Scan for the cell matching the given text and deliver its (x, y) coordinate at center. 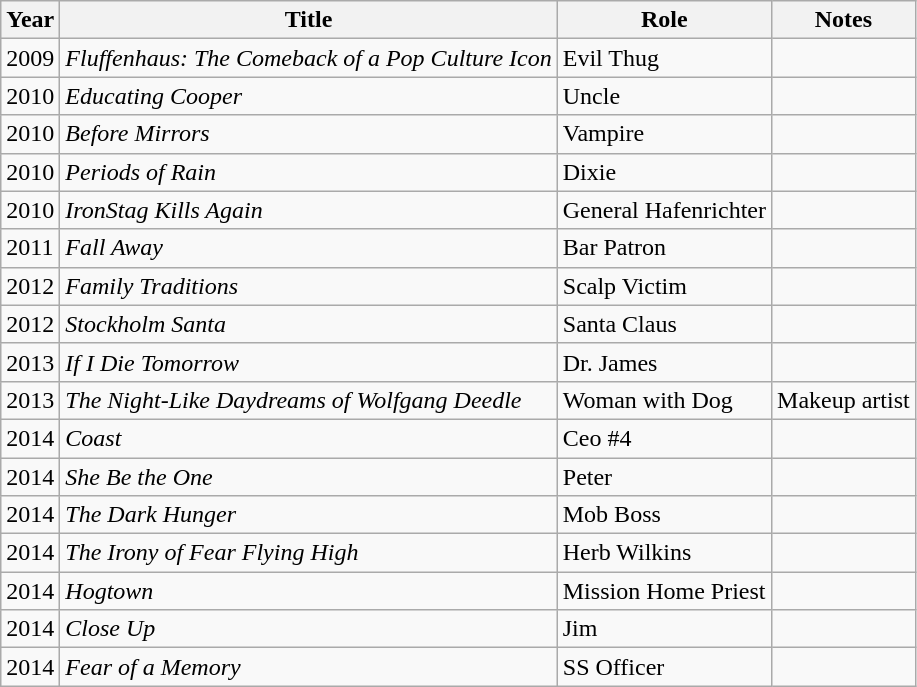
Bar Patron (664, 248)
2009 (30, 58)
Educating Cooper (308, 96)
IronStag Kills Again (308, 210)
Fluffenhaus: The Comeback of a Pop Culture Icon (308, 58)
Uncle (664, 96)
Peter (664, 477)
Close Up (308, 629)
She Be the One (308, 477)
The Irony of Fear Flying High (308, 553)
Notes (844, 20)
Evil Thug (664, 58)
General Hafenrichter (664, 210)
Santa Claus (664, 324)
SS Officer (664, 667)
Fall Away (308, 248)
The Dark Hunger (308, 515)
Ceo #4 (664, 438)
Dr. James (664, 362)
Jim (664, 629)
Fear of a Memory (308, 667)
The Night-Like Daydreams of Wolfgang Deedle (308, 400)
Coast (308, 438)
Makeup artist (844, 400)
Stockholm Santa (308, 324)
Woman with Dog (664, 400)
Title (308, 20)
Mission Home Priest (664, 591)
Mob Boss (664, 515)
2011 (30, 248)
Hogtown (308, 591)
Vampire (664, 134)
Family Traditions (308, 286)
Periods of Rain (308, 172)
Role (664, 20)
Year (30, 20)
Dixie (664, 172)
Scalp Victim (664, 286)
If I Die Tomorrow (308, 362)
Herb Wilkins (664, 553)
Before Mirrors (308, 134)
